Locate the cell with the specified text and output its [x, y] center coordinate. 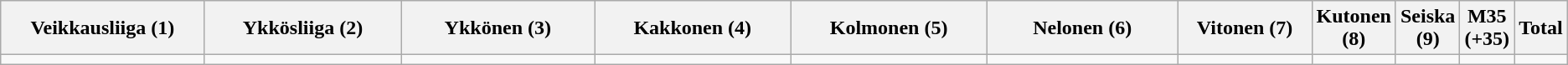
Kutonen (8) [1354, 28]
Seiska (9) [1427, 28]
Kolmonen (5) [889, 28]
M35 (+35) [1488, 28]
Kakkonen (4) [693, 28]
Total [1541, 28]
Vitonen (7) [1245, 28]
Veikkausliiga (1) [102, 28]
Ykkösliiga (2) [303, 28]
Ykkönen (3) [498, 28]
Nelonen (6) [1082, 28]
